Locate the cell with the specified text and output its [X, Y] center coordinate. 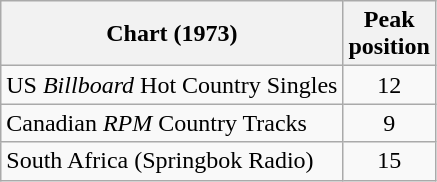
15 [389, 161]
US Billboard Hot Country Singles [172, 85]
12 [389, 85]
Canadian RPM Country Tracks [172, 123]
Chart (1973) [172, 34]
9 [389, 123]
South Africa (Springbok Radio) [172, 161]
Peakposition [389, 34]
